From the cell containing the given text, extract its center point as [x, y] coordinate. 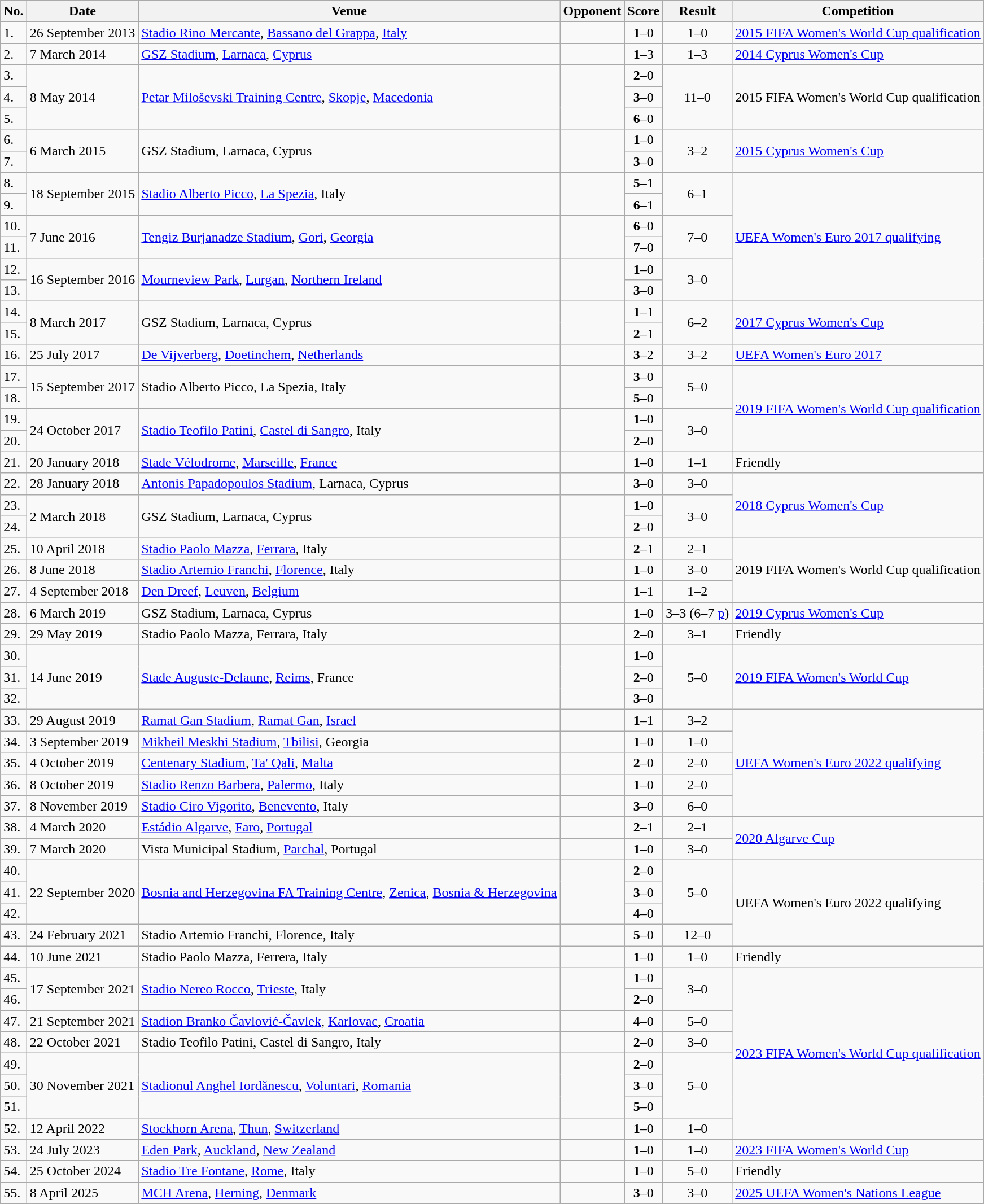
25 October 2024 [82, 1171]
21 September 2021 [82, 1021]
7 June 2016 [82, 237]
Stadio Ciro Vigorito, Benevento, Italy [349, 806]
2023 FIFA Women's World Cup qualification [858, 1053]
Stadio Renzo Barbera, Palermo, Italy [349, 785]
Mikheil Meskhi Stadium, Tbilisi, Georgia [349, 742]
15 September 2017 [82, 387]
35. [14, 763]
3 September 2019 [82, 742]
Competition [858, 11]
25 July 2017 [82, 355]
41. [14, 892]
34. [14, 742]
28. [14, 612]
30. [14, 656]
2014 Cyprus Women's Cup [858, 54]
UEFA Women's Euro 2017 qualifying [858, 237]
Stadio Nereo Rocco, Trieste, Italy [349, 989]
Stadionul Anghel Iordănescu, Voluntari, Romania [349, 1085]
11. [14, 247]
2015 Cyprus Women's Cup [858, 151]
1–2 [698, 591]
1. [14, 33]
13. [14, 291]
23. [14, 505]
15. [14, 334]
Stade Vélodrome, Marseille, France [349, 462]
17 September 2021 [82, 989]
29. [14, 634]
8 June 2018 [82, 570]
8 March 2017 [82, 323]
25. [14, 548]
UEFA Women's Euro 2017 [858, 355]
6 March 2015 [82, 151]
Stockhorn Arena, Thun, Switzerland [349, 1128]
2023 FIFA Women's World Cup [858, 1150]
12–0 [698, 935]
40. [14, 870]
10 April 2018 [82, 548]
26. [14, 570]
18 September 2015 [82, 194]
8 November 2019 [82, 806]
51. [14, 1107]
27. [14, 591]
6–2 [698, 323]
16 September 2016 [82, 280]
43. [14, 935]
48. [14, 1043]
39. [14, 849]
37. [14, 806]
22 September 2020 [82, 892]
Centenary Stadium, Ta' Qali, Malta [349, 763]
47. [14, 1021]
49. [14, 1064]
No. [14, 11]
2019 Cyprus Women's Cup [858, 612]
20 January 2018 [82, 462]
21. [14, 462]
38. [14, 828]
18. [14, 398]
Petar Miloševski Training Centre, Skopje, Macedonia [349, 97]
Vista Municipal Stadium, Parchal, Portugal [349, 849]
29 August 2019 [82, 720]
Stadion Branko Čavlović-Čavlek, Karlovac, Croatia [349, 1021]
4 March 2020 [82, 828]
28 January 2018 [82, 484]
14 June 2019 [82, 677]
2017 Cyprus Women's Cup [858, 323]
46. [14, 1000]
Den Dreef, Leuven, Belgium [349, 591]
Opponent [592, 11]
31. [14, 677]
24 July 2023 [82, 1150]
55. [14, 1193]
14. [14, 312]
22. [14, 484]
3. [14, 76]
Score [644, 11]
32. [14, 699]
Result [698, 11]
2018 Cyprus Women's Cup [858, 505]
53. [14, 1150]
5–1 [644, 183]
10. [14, 226]
2 March 2018 [82, 516]
Stadio Rino Mercante, Bassano del Grappa, Italy [349, 33]
52. [14, 1128]
Stadio Tre Fontane, Rome, Italy [349, 1171]
2025 UEFA Women's Nations League [858, 1193]
12. [14, 269]
4. [14, 97]
2020 Algarve Cup [858, 838]
Venue [349, 11]
30 November 2021 [82, 1085]
24 February 2021 [82, 935]
3–1 [698, 634]
8. [14, 183]
11–0 [698, 97]
De Vijverberg, Doetinchem, Netherlands [349, 355]
24 October 2017 [82, 430]
54. [14, 1171]
Eden Park, Auckland, New Zealand [349, 1150]
Mourneview Park, Lurgan, Northern Ireland [349, 280]
16. [14, 355]
5. [14, 119]
45. [14, 978]
24. [14, 527]
2. [14, 54]
12 April 2022 [82, 1128]
MCH Arena, Herning, Denmark [349, 1193]
29 May 2019 [82, 634]
2019 FIFA Women's World Cup [858, 677]
6 March 2019 [82, 612]
7 March 2020 [82, 849]
6. [14, 140]
33. [14, 720]
19. [14, 419]
42. [14, 913]
4 October 2019 [82, 763]
8 October 2019 [82, 785]
44. [14, 957]
10 June 2021 [82, 957]
8 May 2014 [82, 97]
Bosnia and Herzegovina FA Training Centre, Zenica, Bosnia & Herzegovina [349, 892]
36. [14, 785]
Date [82, 11]
Ramat Gan Stadium, Ramat Gan, Israel [349, 720]
17. [14, 376]
3–3 (6–7 p) [698, 612]
Antonis Papadopoulos Stadium, Larnaca, Cyprus [349, 484]
Estádio Algarve, Faro, Portugal [349, 828]
22 October 2021 [82, 1043]
50. [14, 1085]
7. [14, 161]
26 September 2013 [82, 33]
Stade Auguste-Delaune, Reims, France [349, 677]
8 April 2025 [82, 1193]
4 September 2018 [82, 591]
Stadio Paolo Mazza, Ferrera, Italy [349, 957]
9. [14, 204]
Tengiz Burjanadze Stadium, Gori, Georgia [349, 237]
20. [14, 441]
7 March 2014 [82, 54]
